Capture the cell that displays the provided text and extract its (X, Y) central coordinate. 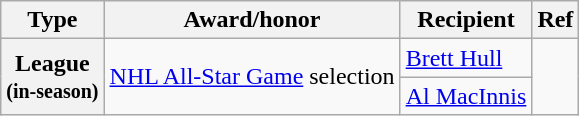
Al MacInnis (466, 96)
Recipient (466, 20)
Award/honor (252, 20)
Type (52, 20)
Brett Hull (466, 58)
League(in-season) (52, 77)
NHL All-Star Game selection (252, 77)
Ref (556, 20)
